Identify which cell holds the provided text, then report its (x, y) central coordinate. 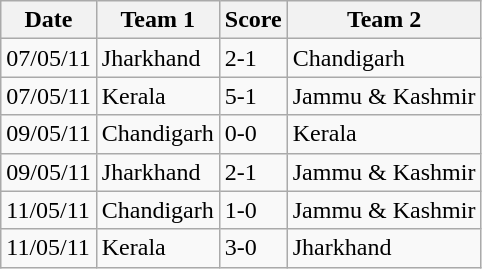
3-0 (253, 248)
0-0 (253, 134)
Team 2 (384, 20)
Team 1 (158, 20)
Score (253, 20)
5-1 (253, 96)
1-0 (253, 210)
Date (49, 20)
